From the cell containing the given text, extract its center point as [x, y] coordinate. 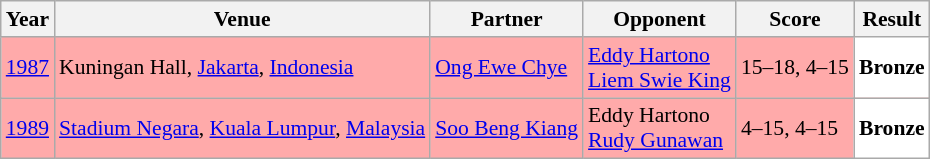
1989 [28, 128]
1987 [28, 68]
Partner [506, 19]
Score [795, 19]
Year [28, 19]
15–18, 4–15 [795, 68]
Kuningan Hall, Jakarta, Indonesia [242, 68]
4–15, 4–15 [795, 128]
Venue [242, 19]
Stadium Negara, Kuala Lumpur, Malaysia [242, 128]
Soo Beng Kiang [506, 128]
Eddy Hartono Liem Swie King [660, 68]
Eddy Hartono Rudy Gunawan [660, 128]
Result [892, 19]
Ong Ewe Chye [506, 68]
Opponent [660, 19]
